Search for the cell housing the specified text and yield its [x, y] center coordinate. 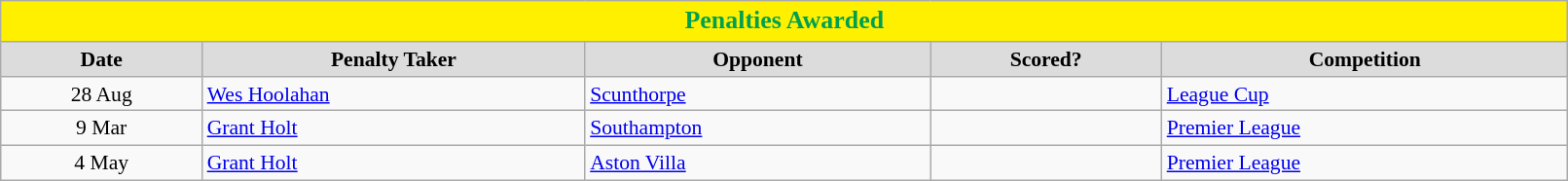
Southampton [757, 128]
Penalty Taker [394, 59]
Date [101, 59]
Scored? [1046, 59]
28 Aug [101, 94]
League Cup [1365, 94]
9 Mar [101, 128]
Scunthorpe [757, 94]
Penalties Awarded [784, 21]
Wes Hoolahan [394, 94]
Competition [1365, 59]
4 May [101, 163]
Aston Villa [757, 163]
Opponent [757, 59]
